Scan for the cell matching the given text and deliver its [x, y] coordinate at center. 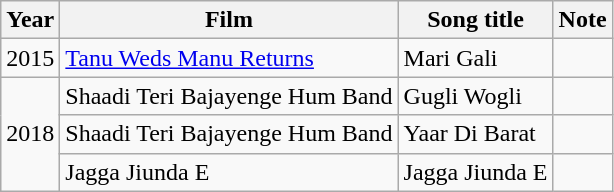
Note [582, 20]
Yaar Di Barat [476, 134]
Mari Gali [476, 58]
Tanu Weds Manu Returns [229, 58]
2018 [30, 134]
Gugli Wogli [476, 96]
Song title [476, 20]
Film [229, 20]
Year [30, 20]
2015 [30, 58]
